Return the (x, y) coordinate for the center point of the cell that contains the specified text.  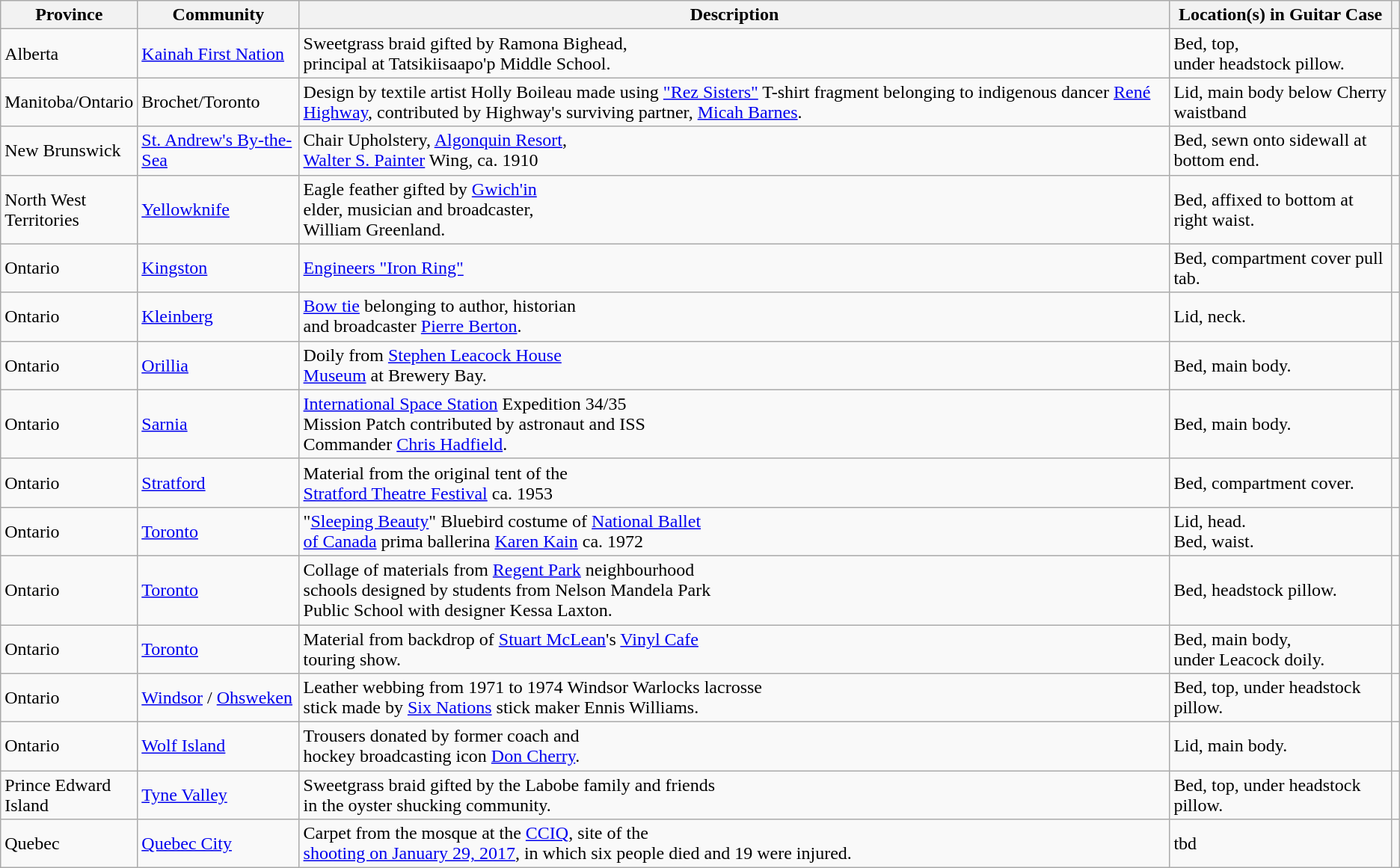
Collage of materials from Regent Park neighbourhoodschools designed by students from Nelson Mandela ParkPublic School with designer Kessa Laxton. (734, 590)
Engineers "Iron Ring" (734, 268)
Doily from Stephen Leacock HouseMuseum at Brewery Bay. (734, 365)
Windsor / Ohsweken (218, 698)
Prince EdwardIsland (69, 795)
Eagle feather gifted by Gwich'inelder, musician and broadcaster,William Greenland. (734, 209)
Leather webbing from 1971 to 1974 Windsor Warlocks lacrossestick made by Six Nations stick maker Ennis Williams. (734, 698)
North WestTerritories (69, 209)
Wolf Island (218, 746)
Lid, main body below Cherry waistband (1280, 102)
Bed, compartment cover pull tab. (1280, 268)
Kleinberg (218, 317)
Trousers donated by former coach andhockey broadcasting icon Don Cherry. (734, 746)
Material from backdrop of Stuart McLean's Vinyl Cafetouring show. (734, 649)
Manitoba/Ontario (69, 102)
Province (69, 15)
Bed, affixed to bottom at right waist. (1280, 209)
Quebec City (218, 843)
Carpet from the mosque at the CCIQ, site of theshooting on January 29, 2017, in which six people died and 19 were injured. (734, 843)
Bed, main body,under Leacock doily. (1280, 649)
Bed, sewn onto sidewall at bottom end. (1280, 151)
Bed, compartment cover. (1280, 483)
Location(s) in Guitar Case (1280, 15)
Community (218, 15)
Lid, head.Bed, waist. (1280, 531)
Tyne Valley (218, 795)
Bed, top,under headstock pillow. (1280, 54)
"Sleeping Beauty" Bluebird costume of National Balletof Canada prima ballerina Karen Kain ca. 1972 (734, 531)
Lid, neck. (1280, 317)
Sweetgrass braid gifted by the Labobe family and friendsin the oyster shucking community. (734, 795)
Quebec (69, 843)
Stratford (218, 483)
Yellowknife (218, 209)
New Brunswick (69, 151)
Material from the original tent of theStratford Theatre Festival ca. 1953 (734, 483)
Chair Upholstery, Algonquin Resort,Walter S. Painter Wing, ca. 1910 (734, 151)
Kainah First Nation (218, 54)
Orillia (218, 365)
Kingston (218, 268)
Sarnia (218, 424)
Sweetgrass braid gifted by Ramona Bighead,principal at Tatsikiisaapo'p Middle School. (734, 54)
St. Andrew's By-the-Sea (218, 151)
Description (734, 15)
Lid, main body. (1280, 746)
Brochet/Toronto (218, 102)
tbd (1280, 843)
Bed, headstock pillow. (1280, 590)
International Space Station Expedition 34/35Mission Patch contributed by astronaut and ISSCommander Chris Hadfield. (734, 424)
Bow tie belonging to author, historianand broadcaster Pierre Berton. (734, 317)
Alberta (69, 54)
